From the cell containing the given text, extract its center point as (X, Y) coordinate. 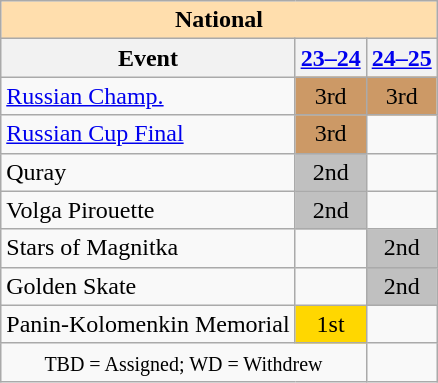
National (219, 20)
Volga Pirouette (148, 210)
Golden Skate (148, 286)
Russian Champ. (148, 96)
Stars of Magnitka (148, 248)
1st (330, 324)
Quray (148, 172)
Panin-Kolomenkin Memorial (148, 324)
Russian Cup Final (148, 134)
23–24 (330, 58)
TBD = Assigned; WD = Withdrew (184, 362)
24–25 (402, 58)
Event (148, 58)
